Return the (X, Y) coordinate for the center point of the cell that contains the specified text.  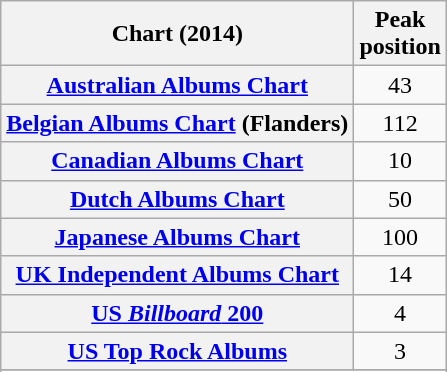
Belgian Albums Chart (Flanders) (178, 123)
112 (400, 123)
US Billboard 200 (178, 313)
43 (400, 85)
10 (400, 161)
14 (400, 275)
Peakposition (400, 34)
Australian Albums Chart (178, 85)
US Top Rock Albums (178, 351)
Dutch Albums Chart (178, 199)
UK Independent Albums Chart (178, 275)
Canadian Albums Chart (178, 161)
50 (400, 199)
Japanese Albums Chart (178, 237)
Chart (2014) (178, 34)
4 (400, 313)
100 (400, 237)
3 (400, 351)
